Return the [X, Y] coordinate for the center point of the cell that contains the specified text.  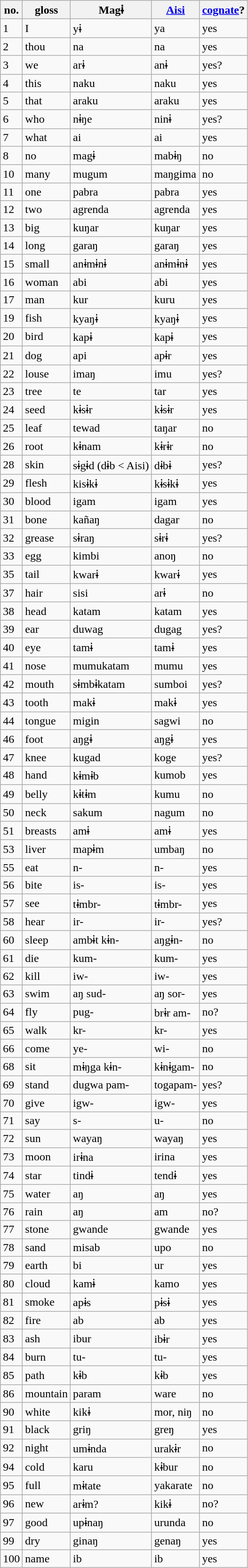
kuru [176, 300]
26 [11, 446]
28 [11, 465]
10 [11, 174]
kill [47, 976]
long [47, 245]
walk [47, 1031]
mɨŋga kɨn- [111, 1067]
seed [47, 410]
sakum [111, 812]
param [111, 1393]
ware [176, 1393]
who [47, 119]
mugum [111, 174]
greŋ [176, 1430]
2 [11, 47]
97 [11, 1522]
big [47, 228]
white [47, 1412]
blood [47, 502]
19 [11, 318]
head [47, 611]
dog [47, 355]
5 [11, 101]
100 [11, 1559]
kumu [176, 794]
dugwa pam- [111, 1085]
37 [11, 593]
sɨraŋ [111, 538]
ninɨ [176, 119]
breasts [47, 831]
knee [47, 757]
ibɨr [176, 1339]
22 [11, 374]
72 [11, 1139]
ibur [111, 1339]
name [47, 1559]
togapam- [176, 1085]
55 [11, 867]
ya [176, 28]
kɨmɨb [111, 775]
stand [47, 1085]
small [47, 264]
56 [11, 885]
dɨbɨ [176, 465]
anɨ [176, 65]
say [47, 1121]
upo [176, 1247]
86 [11, 1393]
mor, niŋ [176, 1412]
sɨgɨd (dɨb < Aisi) [111, 465]
68 [11, 1067]
I [47, 28]
66 [11, 1048]
aŋgɨn- [176, 940]
am [176, 1212]
77 [11, 1229]
15 [11, 264]
taŋar [176, 428]
new [47, 1504]
mouth [47, 684]
4 [11, 83]
48 [11, 775]
wi- [176, 1048]
star [47, 1175]
louse [47, 374]
hand [47, 775]
apɨr [176, 355]
what [47, 137]
60 [11, 940]
73 [11, 1157]
griŋ [111, 1430]
upɨnaŋ [111, 1522]
leaf [47, 428]
kɨnam [111, 446]
mɨtate [111, 1485]
nɨŋe [111, 119]
40 [11, 647]
tar [176, 392]
51 [11, 831]
fire [47, 1320]
nagum [176, 812]
mumu [176, 665]
bone [47, 520]
two [47, 210]
79 [11, 1265]
kɨrɨr [176, 446]
46 [11, 739]
6 [11, 119]
tewad [111, 428]
65 [11, 1031]
53 [11, 849]
64 [11, 1012]
many [47, 174]
migin [111, 721]
pug- [111, 1012]
swim [47, 994]
21 [11, 355]
85 [11, 1375]
mapɨm [111, 849]
yakarate [176, 1485]
bite [47, 885]
s- [111, 1121]
94 [11, 1467]
we [47, 65]
yɨ [111, 28]
liver [47, 849]
35 [11, 575]
13 [11, 228]
7 [11, 137]
44 [11, 721]
cognate? [224, 10]
u- [176, 1121]
mabɨŋ [176, 156]
Magɨ [111, 10]
99 [11, 1541]
bird [47, 337]
82 [11, 1320]
sisi [111, 593]
84 [11, 1357]
aŋ sud- [111, 994]
pɨsɨ [176, 1302]
mountain [47, 1393]
moon [47, 1157]
tree [47, 392]
ear [47, 629]
woman [47, 282]
tooth [47, 702]
tail [47, 575]
96 [11, 1504]
man [47, 300]
61 [11, 958]
sun [47, 1139]
29 [11, 483]
74 [11, 1175]
sagwi [176, 721]
urunda [176, 1522]
earth [47, 1265]
that [47, 101]
eye [47, 647]
43 [11, 702]
no. [11, 10]
20 [11, 337]
63 [11, 994]
25 [11, 428]
skin [47, 465]
92 [11, 1448]
sand [47, 1247]
fish [47, 318]
eat [47, 867]
arɨm? [111, 1504]
ye- [111, 1048]
70 [11, 1103]
3 [11, 65]
tongue [47, 721]
grease [47, 538]
good [47, 1522]
fly [47, 1012]
8 [11, 156]
80 [11, 1284]
ash [47, 1339]
ambɨt kɨn- [111, 940]
brɨr am- [176, 1012]
apɨs [111, 1302]
full [47, 1485]
root [47, 446]
11 [11, 192]
95 [11, 1485]
come [47, 1048]
one [47, 192]
bi [111, 1265]
kur [111, 300]
39 [11, 629]
24 [11, 410]
38 [11, 611]
kɨtɨm [111, 794]
sɨmbɨkatam [111, 684]
umbaŋ [176, 849]
41 [11, 665]
90 [11, 1412]
dry [47, 1541]
33 [11, 556]
gloss [47, 10]
die [47, 958]
tendɨ [176, 1175]
stone [47, 1229]
23 [11, 392]
Aisi [176, 10]
see [47, 904]
81 [11, 1302]
kamɨ [111, 1284]
karu [111, 1467]
kɨbur [176, 1467]
sumboi [176, 684]
tindɨ [111, 1175]
magɨ [111, 156]
duwag [111, 629]
kamo [176, 1284]
14 [11, 245]
16 [11, 282]
kɨnɨgam- [176, 1067]
kisɨkɨ [111, 483]
hear [47, 922]
te [111, 392]
12 [11, 210]
burn [47, 1357]
this [47, 83]
hair [47, 593]
cloud [47, 1284]
sɨrɨ [176, 538]
78 [11, 1247]
kumob [176, 775]
mumukatam [111, 665]
69 [11, 1085]
umɨnda [111, 1448]
42 [11, 684]
58 [11, 922]
black [47, 1430]
aŋ sor- [176, 994]
ginaŋ [111, 1541]
irɨna [111, 1157]
egg [47, 556]
anoŋ [176, 556]
kɨsɨkɨ [176, 483]
genaŋ [176, 1541]
rain [47, 1212]
57 [11, 904]
32 [11, 538]
irina [176, 1157]
75 [11, 1194]
kugad [111, 757]
water [47, 1194]
76 [11, 1212]
62 [11, 976]
ur [176, 1265]
urakɨr [176, 1448]
kañaŋ [111, 520]
night [47, 1448]
imu [176, 374]
neck [47, 812]
flesh [47, 483]
smoke [47, 1302]
koge [176, 757]
31 [11, 520]
sit [47, 1067]
path [47, 1375]
give [47, 1103]
47 [11, 757]
dagar [176, 520]
imaŋ [111, 374]
api [111, 355]
misab [111, 1247]
91 [11, 1430]
17 [11, 300]
kimbi [111, 556]
cold [47, 1467]
maŋgima [176, 174]
30 [11, 502]
dugag [176, 629]
50 [11, 812]
1 [11, 28]
belly [47, 794]
71 [11, 1121]
foot [47, 739]
nose [47, 665]
49 [11, 794]
83 [11, 1339]
thou [47, 47]
sleep [47, 940]
